Pinpoint the cell where the given text exists, returning its (x, y) midpoint coordinate. 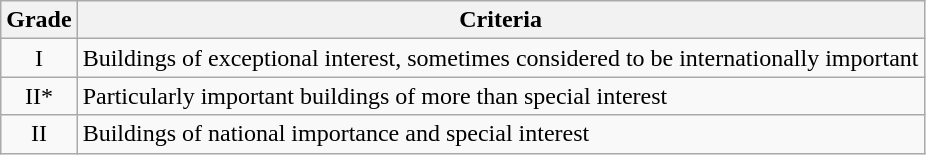
Criteria (500, 20)
I (39, 58)
Buildings of exceptional interest, sometimes considered to be internationally important (500, 58)
II* (39, 96)
Buildings of national importance and special interest (500, 134)
Particularly important buildings of more than special interest (500, 96)
Grade (39, 20)
II (39, 134)
